From the cell containing the given text, extract its center point as [X, Y] coordinate. 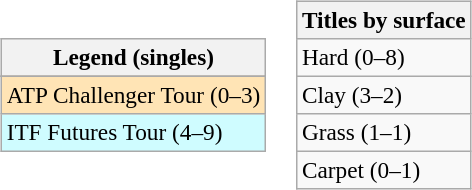
ATP Challenger Tour (0–3) [133, 95]
Titles by surface [384, 20]
Legend (singles) [133, 57]
Hard (0–8) [384, 57]
Grass (1–1) [384, 133]
Clay (3–2) [384, 95]
Carpet (0–1) [384, 171]
ITF Futures Tour (4–9) [133, 133]
